From the cell containing the given text, extract its center point as (X, Y) coordinate. 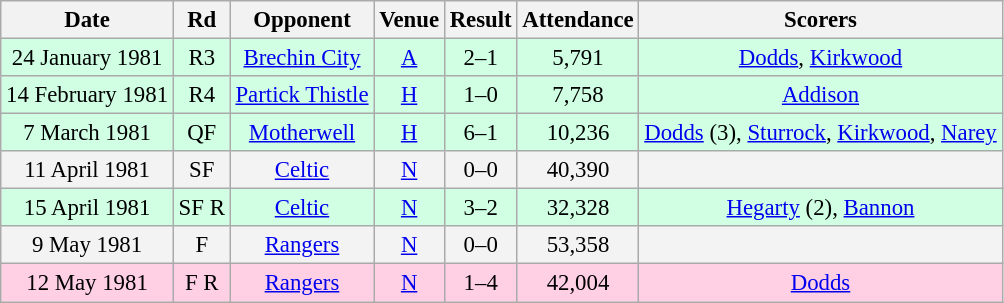
15 April 1981 (88, 208)
F R (202, 283)
Result (480, 20)
24 January 1981 (88, 58)
Dodds (3), Sturrock, Kirkwood, Narey (820, 133)
Attendance (578, 20)
12 May 1981 (88, 283)
14 February 1981 (88, 95)
A (410, 58)
32,328 (578, 208)
Opponent (302, 20)
53,358 (578, 245)
QF (202, 133)
2–1 (480, 58)
1–4 (480, 283)
5,791 (578, 58)
Venue (410, 20)
Scorers (820, 20)
3–2 (480, 208)
42,004 (578, 283)
11 April 1981 (88, 170)
7 March 1981 (88, 133)
Brechin City (302, 58)
Partick Thistle (302, 95)
9 May 1981 (88, 245)
40,390 (578, 170)
R3 (202, 58)
10,236 (578, 133)
1–0 (480, 95)
Motherwell (302, 133)
Dodds (820, 283)
SF R (202, 208)
7,758 (578, 95)
Date (88, 20)
Addison (820, 95)
Dodds, Kirkwood (820, 58)
R4 (202, 95)
Rd (202, 20)
6–1 (480, 133)
F (202, 245)
Hegarty (2), Bannon (820, 208)
SF (202, 170)
